Extract the [x, y] coordinate from the center of the cell holding the provided text.  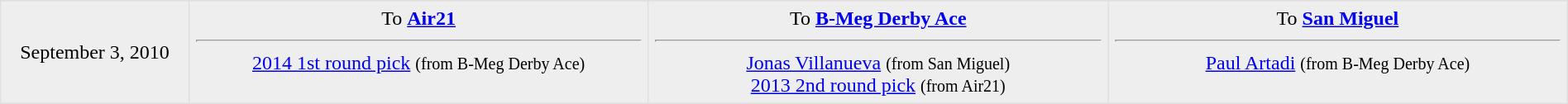
To B-Meg Derby AceJonas Villanueva (from San Miguel)2013 2nd round pick (from Air21) [878, 52]
To San MiguelPaul Artadi (from B-Meg Derby Ace) [1338, 52]
September 3, 2010 [95, 52]
To Air212014 1st round pick (from B-Meg Derby Ace) [418, 52]
